Extract the (x, y) coordinate from the center of the cell holding the provided text.  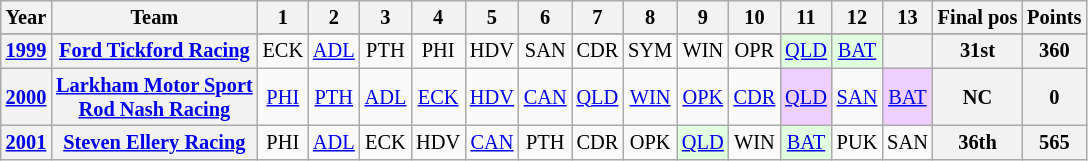
Year (26, 17)
7 (598, 17)
5 (492, 17)
Larkham Motor SportRod Nash Racing (154, 97)
Final pos (978, 17)
8 (650, 17)
6 (546, 17)
NC (978, 97)
2001 (26, 142)
2 (334, 17)
360 (1054, 51)
12 (857, 17)
9 (703, 17)
36th (978, 142)
0 (1054, 97)
1 (283, 17)
10 (755, 17)
Team (154, 17)
PUK (857, 142)
31st (978, 51)
Points (1054, 17)
13 (907, 17)
Ford Tickford Racing (154, 51)
1999 (26, 51)
SYM (650, 51)
2000 (26, 97)
4 (438, 17)
11 (806, 17)
OPR (755, 51)
3 (386, 17)
565 (1054, 142)
Steven Ellery Racing (154, 142)
